Identify which cell holds the provided text, then report its [x, y] central coordinate. 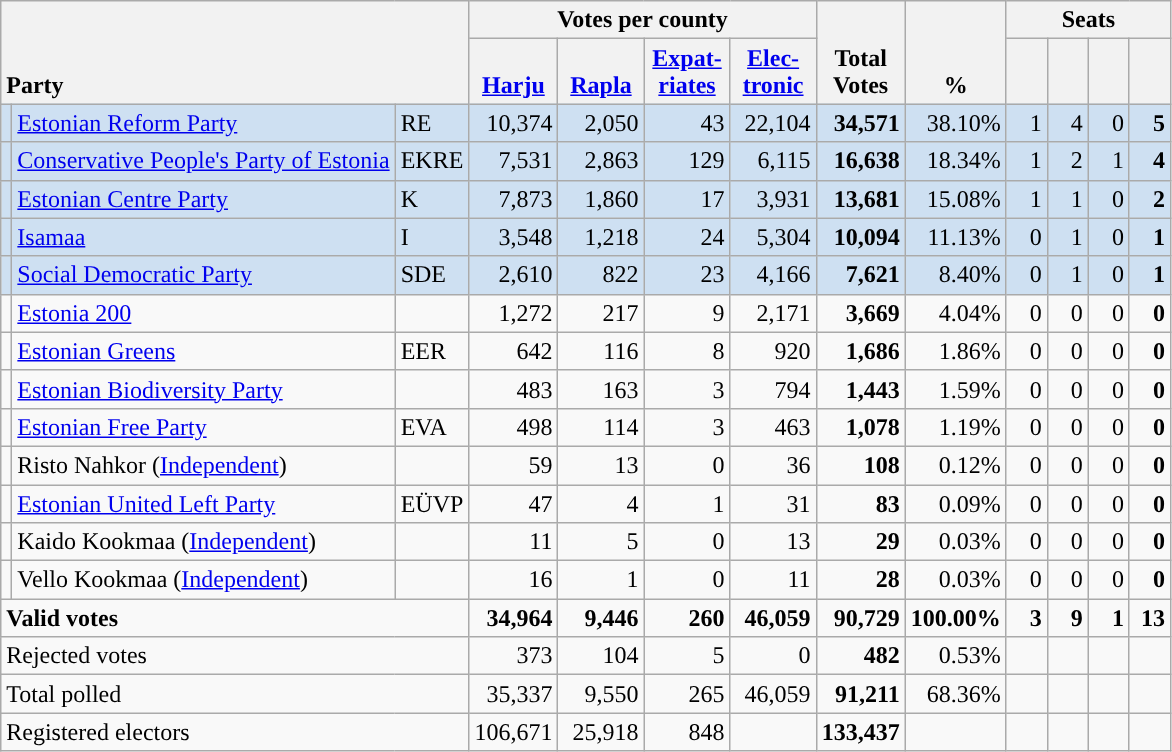
1,860 [601, 199]
106,671 [514, 732]
Estonian Greens [204, 351]
129 [687, 161]
1.59% [956, 389]
29 [860, 542]
100.00% [956, 618]
Estonian Centre Party [204, 199]
Social Democratic Party [204, 275]
23 [687, 275]
I [432, 237]
1.86% [956, 351]
5,304 [773, 237]
Rejected votes [235, 656]
Valid votes [235, 618]
1,218 [601, 237]
18.34% [956, 161]
Isamaa [204, 237]
36 [773, 465]
4,166 [773, 275]
8 [687, 351]
Estonian Free Party [204, 427]
1.19% [956, 427]
4.04% [956, 313]
17 [687, 199]
10,374 [514, 123]
217 [601, 313]
38.10% [956, 123]
1,078 [860, 427]
Elec- tronic [773, 72]
133,437 [860, 732]
34,571 [860, 123]
31 [773, 503]
35,337 [514, 694]
920 [773, 351]
822 [601, 275]
K [432, 199]
260 [687, 618]
Total polled [235, 694]
Conservative People's Party of Estonia [204, 161]
22,104 [773, 123]
482 [860, 656]
43 [687, 123]
0.12% [956, 465]
7,873 [514, 199]
15.08% [956, 199]
2,863 [601, 161]
1,443 [860, 389]
1,686 [860, 351]
108 [860, 465]
794 [773, 389]
163 [601, 389]
SDE [432, 275]
Votes per county [642, 20]
91,211 [860, 694]
3,669 [860, 313]
2,171 [773, 313]
Estonian Biodiversity Party [204, 389]
11.13% [956, 237]
16 [514, 580]
Total Votes [860, 52]
Kaido Kookmaa (Independent) [204, 542]
0.09% [956, 503]
104 [601, 656]
10,094 [860, 237]
68.36% [956, 694]
Rapla [601, 72]
373 [514, 656]
59 [514, 465]
Expat- riates [687, 72]
3,931 [773, 199]
Seats [1088, 20]
Registered electors [235, 732]
2,050 [601, 123]
13,681 [860, 199]
483 [514, 389]
Vello Kookmaa (Independent) [204, 580]
90,729 [860, 618]
Risto Nahkor (Independent) [204, 465]
16,638 [860, 161]
9,446 [601, 618]
498 [514, 427]
265 [687, 694]
28 [860, 580]
34,964 [514, 618]
EER [432, 351]
EKRE [432, 161]
% [956, 52]
114 [601, 427]
116 [601, 351]
Estonian United Left Party [204, 503]
Estonia 200 [204, 313]
83 [860, 503]
Harju [514, 72]
642 [514, 351]
47 [514, 503]
7,531 [514, 161]
9,550 [601, 694]
848 [687, 732]
463 [773, 427]
8.40% [956, 275]
EÜVP [432, 503]
6,115 [773, 161]
7,621 [860, 275]
2,610 [514, 275]
0.53% [956, 656]
Estonian Reform Party [204, 123]
EVA [432, 427]
1,272 [514, 313]
25,918 [601, 732]
RE [432, 123]
3,548 [514, 237]
24 [687, 237]
Party [235, 52]
